Extract the [x, y] coordinate from the center of the cell holding the provided text.  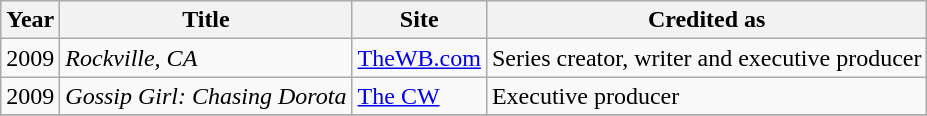
Executive producer [706, 96]
Gossip Girl: Chasing Dorota [206, 96]
Rockville, CA [206, 58]
Site [419, 20]
Series creator, writer and executive producer [706, 58]
The CW [419, 96]
TheWB.com [419, 58]
Credited as [706, 20]
Title [206, 20]
Year [30, 20]
